Pinpoint the cell where the given text exists, returning its [X, Y] midpoint coordinate. 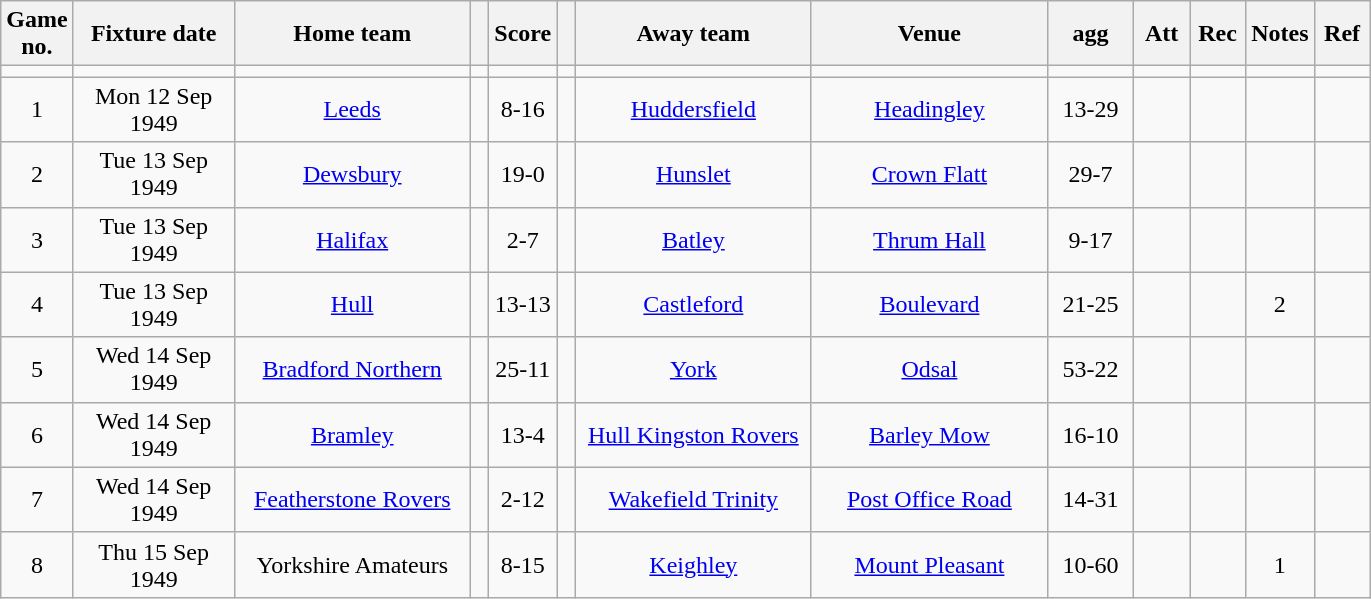
Venue [929, 34]
Home team [352, 34]
Huddersfield [693, 110]
Keighley [693, 564]
Rec [1218, 34]
6 [37, 434]
Halifax [352, 240]
Score [523, 34]
Bramley [352, 434]
2-12 [523, 500]
5 [37, 370]
16-10 [1090, 434]
7 [37, 500]
Odsal [929, 370]
Att [1162, 34]
Ref [1342, 34]
Wakefield Trinity [693, 500]
York [693, 370]
Castleford [693, 304]
13-4 [523, 434]
Hunslet [693, 174]
19-0 [523, 174]
Dewsbury [352, 174]
25-11 [523, 370]
Featherstone Rovers [352, 500]
8-16 [523, 110]
Headingley [929, 110]
Bradford Northern [352, 370]
Mount Pleasant [929, 564]
9-17 [1090, 240]
29-7 [1090, 174]
Leeds [352, 110]
2-7 [523, 240]
Game no. [37, 34]
agg [1090, 34]
13-29 [1090, 110]
Yorkshire Amateurs [352, 564]
8 [37, 564]
Batley [693, 240]
Notes [1280, 34]
Hull [352, 304]
53-22 [1090, 370]
10-60 [1090, 564]
Fixture date [154, 34]
Post Office Road [929, 500]
8-15 [523, 564]
Boulevard [929, 304]
Barley Mow [929, 434]
13-13 [523, 304]
Hull Kingston Rovers [693, 434]
3 [37, 240]
21-25 [1090, 304]
Thrum Hall [929, 240]
Mon 12 Sep 1949 [154, 110]
Away team [693, 34]
Crown Flatt [929, 174]
4 [37, 304]
Thu 15 Sep 1949 [154, 564]
14-31 [1090, 500]
